Capture the cell that displays the provided text and extract its [x, y] central coordinate. 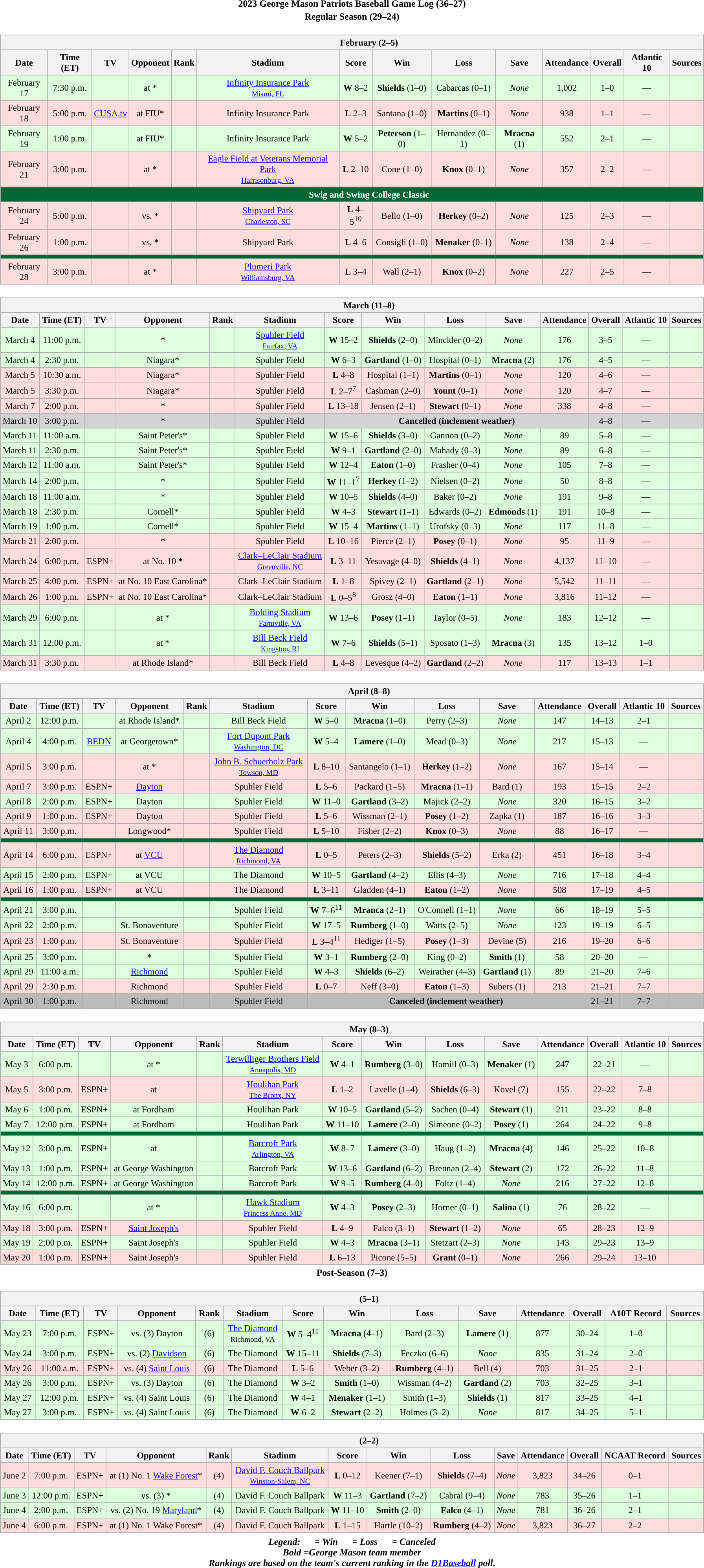
May 16 [16, 1207]
3–5 [606, 340]
Shields (1–0) [402, 88]
7–6 [644, 971]
3–4 [644, 855]
11–12 [606, 597]
Devine (5) [507, 941]
Levesque (4–2) [393, 663]
vs. (2) No. 19 Maryland* [156, 1510]
BEDN [99, 741]
Hospital (1–1) [393, 375]
Haug (1–2) [455, 1149]
58 [559, 956]
Eagle Field at Veterans Memorial ParkHarrisonburg, VA [268, 169]
66 [559, 910]
March 24 [20, 561]
Mranca (2–1) [380, 910]
Santana (1–0) [402, 113]
Gartland (2–2) [455, 663]
W 11–0 [326, 801]
L 4–9 [342, 1227]
36–26 [585, 1510]
16–18 [602, 855]
Bard (2–3) [424, 1333]
6–8 [606, 451]
Shields (3–0) [393, 436]
February 28 [24, 272]
Gartland (2–1) [455, 581]
Shields (7–4) [462, 1475]
Smith (2–0) [398, 1510]
Martins (1–1) [393, 526]
12–9 [645, 1227]
Rumberg (4–2) [462, 1525]
17–19 [602, 890]
Weirather (4–3) [447, 971]
5–1 [636, 1412]
Gartland (2) [487, 1383]
26–22 [604, 1169]
95 [565, 541]
Knox (0–3) [447, 831]
13–9 [645, 1242]
Watts (2–5) [447, 925]
April 23 [18, 941]
Hernandez (0–1) [464, 139]
W 3–2 [302, 1383]
L 3–411 [326, 941]
Smith (1–3) [424, 1398]
Lavelle (1–4) [394, 1090]
May (8–3) [352, 1029]
187 [559, 816]
Gladden (4–1) [380, 890]
Gartland (6–2) [394, 1169]
Eaton (1–1) [455, 597]
Stewart (2–2) [357, 1412]
Mracna (1–0) [380, 721]
5–5 [644, 910]
28–22 [604, 1207]
April 14 [18, 855]
Shields (2–0) [393, 340]
4–7 [606, 390]
March 21 [20, 541]
W 12–4 [343, 465]
L 1–15 [347, 1525]
Picone (5–5) [394, 1257]
1,002 [567, 88]
264 [563, 1124]
W 5–0 [326, 721]
34–25 [587, 1412]
W 11–3 [347, 1496]
22–22 [604, 1090]
143 [563, 1242]
Gartland (5–2) [394, 1110]
March (11–8) [352, 305]
Posey (2–3) [394, 1207]
April 15 [18, 875]
at No. 10 * [163, 561]
L 2–3 [356, 113]
June 2 [15, 1475]
451 [559, 855]
125 [567, 215]
May 20 [16, 1257]
4,137 [565, 561]
Shields (4–0) [393, 496]
183 [565, 617]
Mracna (3–1) [394, 1242]
May 7 [16, 1124]
Eaton (1–3) [447, 986]
4–6 [606, 375]
(2–2) [352, 1441]
Cabarcas (0–1) [464, 88]
Posey (1) [511, 1124]
April 9 [18, 816]
11–9 [606, 541]
O'Connell (1–1) [447, 910]
Peterson (1–0) [402, 139]
May 13 [16, 1169]
24–22 [604, 1124]
Horner (0–1) [455, 1207]
Mead (0–3) [447, 741]
April 8 [18, 801]
NCAAT Record [635, 1456]
123 [559, 925]
Canceled (inclement weather) [446, 1001]
Edwards (0–2) [455, 511]
Rumberg (1–0) [380, 925]
10:30 a.m. [62, 375]
March 12 [20, 465]
Lamere (1) [487, 1333]
Clark–LeClair StadiumGreenville, NC [280, 561]
13–12 [606, 643]
February 17 [24, 88]
Wissman (4–2) [424, 1383]
W 15–11 [302, 1354]
Smith (1–0) [357, 1383]
Shields (1) [487, 1398]
Mracna (1) [519, 139]
508 [559, 890]
W 7–611 [326, 910]
Rumberg (4–1) [424, 1368]
35–26 [585, 1496]
Gartland (1) [507, 971]
April 30 [18, 1001]
L 0–5 [326, 855]
Stewart (0–1) [455, 406]
Barcroft ParkArlington, VA [273, 1149]
April 5 [18, 767]
Majick (2–2) [447, 801]
W 5–4 [326, 741]
Salina (1) [511, 1207]
Mracna (2) [513, 360]
3–2 [644, 801]
Shipyard ParkCharleston, SC [268, 215]
L 8–10 [326, 767]
552 [567, 139]
25–22 [604, 1149]
172 [563, 1169]
W 3–1 [326, 956]
A10T Record [636, 1313]
6–6 [644, 941]
Hawk StadiumPrincess Anne, MD [273, 1207]
Gartland (3–2) [380, 801]
3–3 [644, 816]
Stetzart (2–3) [455, 1242]
David F. Couch BallparkWinston-Salem, NC [280, 1475]
Bard (1) [507, 786]
138 [567, 242]
Shields (4–1) [455, 561]
W 11–17 [343, 481]
Menaker (1) [511, 1064]
22–21 [604, 1064]
L 2–77 [343, 390]
146 [563, 1149]
Falco (4–1) [462, 1510]
Brennan (2–4) [455, 1169]
L 0–7 [326, 986]
50 [565, 481]
Gartland (4–2) [380, 875]
227 [567, 272]
Rumberg (4–0) [394, 1183]
March 29 [20, 617]
2–5 [607, 272]
167 [559, 767]
Spivey (2–1) [393, 581]
Hospital (0–1) [455, 360]
Spuhler FieldFairfax, VA [280, 340]
March 26 [20, 597]
Menaker (0–1) [464, 242]
15–14 [602, 767]
Lamere (2–0) [394, 1124]
Rumberg (2–0) [380, 956]
Mahady (0–3) [455, 451]
Bolding StadiumFarmville, VA [280, 617]
0–1 [635, 1475]
May 19 [16, 1242]
155 [563, 1090]
Subers (1) [507, 986]
266 [563, 1257]
February 21 [24, 169]
Minckler (0–2) [455, 340]
May 23 [18, 1333]
Eaton (1–0) [393, 465]
29–23 [604, 1242]
Wall (2–1) [402, 272]
16–16 [602, 816]
April 2 [18, 721]
21–20 [602, 971]
Nielsen (0–2) [455, 481]
Gartland (7–2) [398, 1496]
835 [543, 1354]
36–27 [585, 1525]
L 2–10 [356, 169]
Posey (1–3) [447, 941]
Gartland (2–0) [393, 451]
June 3 [15, 1496]
Herkey (0–2) [464, 215]
Yesavage (4–0) [393, 561]
11:00 p.m. [62, 340]
L 0–58 [343, 597]
May 6 [16, 1110]
King (0–2) [447, 956]
Feczko (6–6) [424, 1354]
Grosz (4–0) [393, 597]
Kovel (7) [511, 1090]
135 [565, 643]
Taylor (0–5) [455, 617]
February 19 [24, 139]
Shipyard Park [268, 242]
April 4 [18, 741]
Baker (0–2) [455, 496]
16–15 [602, 801]
April 25 [18, 956]
Keener (7–1) [398, 1475]
March 25 [20, 581]
Foltz (1–4) [455, 1183]
L 13–18 [343, 406]
Plumeri ParkWilliamsburg, VA [268, 272]
W 7–6 [343, 643]
Stewart (1–2) [455, 1227]
Fisher (2–2) [380, 831]
32–25 [587, 1383]
Packard (1–5) [380, 786]
12–12 [606, 617]
Cancelled (inclement weather) [456, 421]
28–23 [604, 1227]
11–11 [606, 581]
16–17 [602, 831]
April 16 [18, 890]
Fort Dupont ParkWashington, DC [258, 741]
at Georgetown* [149, 741]
6–5 [644, 925]
Posey (1–1) [393, 617]
April 22 [18, 925]
Gartland (1–0) [393, 360]
(5–1) [352, 1299]
April 21 [18, 910]
Stewart (2) [511, 1169]
March 19 [20, 526]
4–1 [636, 1398]
L 4–6 [356, 242]
Grant (0–1) [455, 1257]
W 9–1 [343, 451]
Posey (0–1) [455, 541]
76 [563, 1207]
Urofsky (0–3) [455, 526]
Cabral (9–4) [462, 1496]
211 [563, 1110]
88 [559, 831]
February 26 [24, 242]
L 10–16 [343, 541]
May 14 [16, 1183]
Falco (3–1) [394, 1227]
May 12 [16, 1149]
Neff (3–0) [380, 986]
Shields (6–3) [455, 1090]
Longwood* [149, 831]
W 8–7 [342, 1149]
Pierce (2–1) [393, 541]
Lamere (1–0) [380, 741]
L 1–2 [342, 1090]
vs. (2) Davidson [156, 1354]
Mracna (1–1) [447, 786]
Mracna (4) [511, 1149]
193 [559, 786]
147 [559, 721]
Hediger (1–5) [380, 941]
7:30 p.m. [70, 88]
Frasher (0–4) [455, 465]
12–8 [645, 1183]
Stewart (1–1) [393, 511]
W 6–3 [343, 360]
March 7 [20, 406]
938 [567, 113]
Shields (7–3) [357, 1354]
357 [567, 169]
Shields (6–2) [380, 971]
L 6–13 [342, 1257]
Bill Beck FieldKingston, RI [280, 643]
W 17–5 [326, 925]
Knox (0–2) [464, 272]
Sposato (1–3) [455, 643]
17–18 [602, 875]
April 7 [18, 786]
Smith (1) [507, 956]
13–13 [606, 663]
Perry (2–3) [447, 721]
L 0–12 [347, 1475]
14–13 [602, 721]
13–10 [645, 1257]
W 6–2 [302, 1412]
L 5–10 [326, 831]
W 15–2 [343, 340]
Jensen (2–1) [393, 406]
Gannon (0–2) [455, 436]
716 [559, 875]
L 4–510 [356, 215]
Rumberg (3–0) [394, 1064]
2–3 [607, 215]
Peters (2–3) [380, 855]
Wissman (2–1) [380, 816]
217 [559, 741]
W 9–5 [342, 1183]
Lamere (3–0) [394, 1149]
877 [543, 1333]
30–24 [587, 1333]
Houlihan ParkThe Bronx, NY [273, 1090]
February (2–5) [352, 42]
213 [559, 986]
Santangelo (1–1) [380, 767]
W 15–6 [343, 436]
Terwilliger Brothers FieldAnnapolis, MD [273, 1064]
Hamill (0–3) [455, 1064]
15–15 [602, 786]
2–0 [636, 1354]
April 11 [18, 831]
CUSA.tv [111, 113]
Eaton (1–2) [447, 890]
Erka (2) [507, 855]
May 5 [16, 1090]
May 18 [16, 1227]
Cashman (2–0) [393, 390]
Swig and Swing College Classic [352, 195]
Consigli (1–0) [402, 242]
34–26 [585, 1475]
18–19 [602, 910]
29–24 [604, 1257]
W 15–4 [343, 526]
vs. (3) * [156, 1496]
Knox (0–1) [464, 169]
Shields (5–1) [393, 643]
Shields (5–2) [447, 855]
Mracna (3) [513, 643]
Mracna (4–1) [357, 1333]
19–19 [602, 925]
31–25 [587, 1368]
May 24 [18, 1354]
65 [563, 1227]
March 14 [20, 481]
Hartle (10–2) [398, 1525]
Menaker (1–1) [357, 1398]
105 [565, 465]
Stewart (1) [511, 1110]
W 5–411 [302, 1333]
Bell (4) [487, 1368]
11–10 [606, 561]
Weber (3–2) [357, 1368]
Simeone (0–2) [455, 1124]
3,816 [565, 597]
W 8–2 [356, 88]
27–22 [604, 1183]
Bello (1–0) [402, 215]
L 1–8 [343, 581]
Zapka (1) [507, 816]
247 [563, 1064]
Posey (1–2) [447, 816]
Cone (1–0) [402, 169]
23–22 [604, 1110]
February 24 [24, 215]
15–13 [602, 741]
4–4 [644, 875]
April (8–8) [352, 691]
5,542 [565, 581]
20–20 [602, 956]
May 3 [16, 1064]
338 [565, 406]
320 [559, 801]
783 [543, 1496]
Edmonds (1) [513, 511]
March 10 [20, 421]
Ellis (4–3) [447, 875]
2–4 [607, 242]
781 [543, 1510]
L 3–4 [356, 272]
John B. Schuerholz ParkTowson, MD [258, 767]
Yount (0–1) [455, 390]
19–20 [602, 941]
Sachen (0–4) [455, 1110]
Infinity Insurance ParkMiami, FL [268, 88]
33–25 [587, 1398]
Holmes (3–2) [424, 1412]
5–8 [606, 436]
3–1 [636, 1383]
February 18 [24, 113]
W 5–2 [356, 139]
31–24 [587, 1354]
